Scan for the cell matching the given text and deliver its (x, y) coordinate at center. 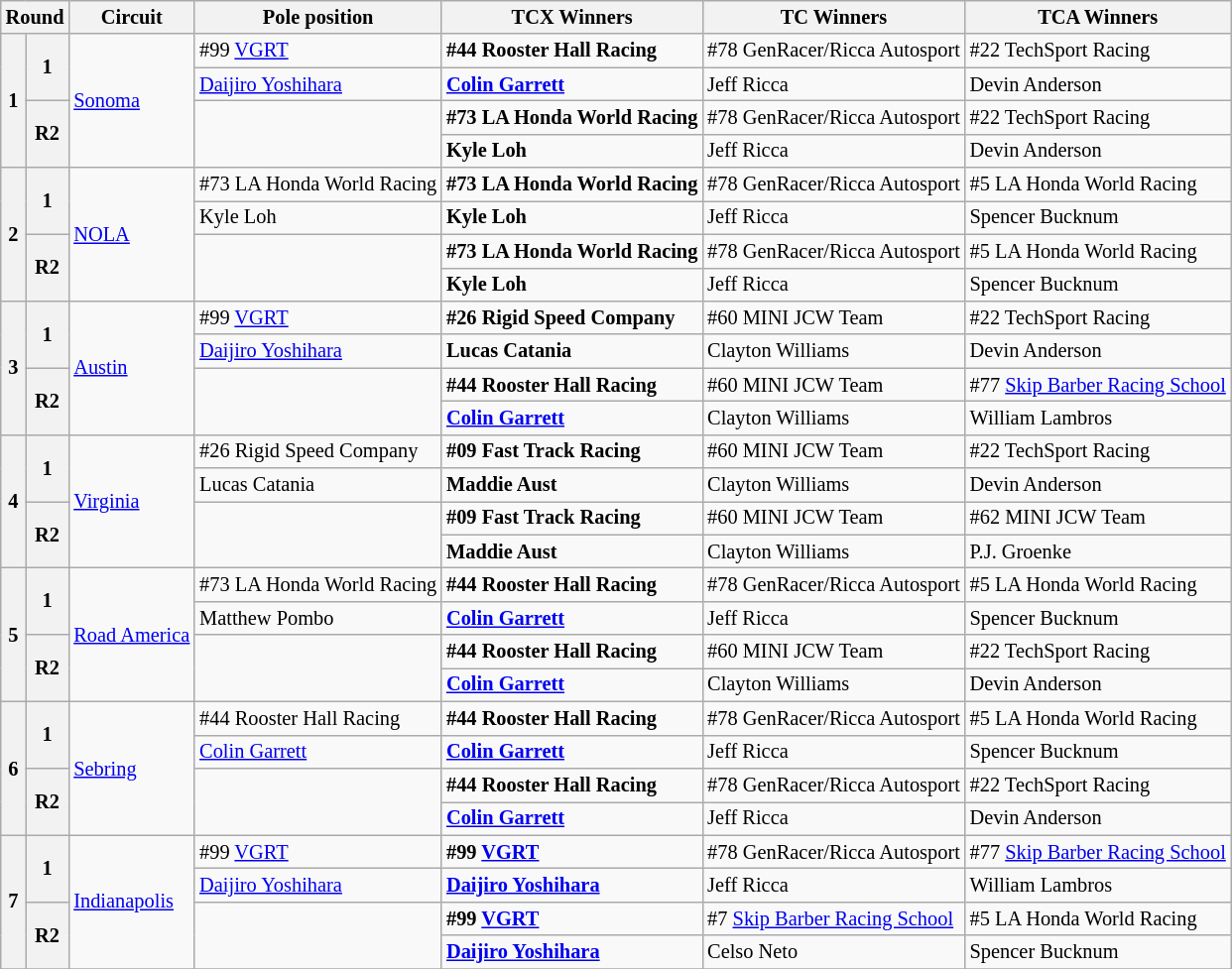
Indianapolis (131, 903)
NOLA (131, 234)
Virginia (131, 502)
7 (14, 903)
Pole position (317, 17)
Austin (131, 367)
#7 Skip Barber Racing School (833, 918)
Road America (131, 635)
Sebring (131, 768)
TCX Winners (571, 17)
6 (14, 768)
TCA Winners (1098, 17)
4 (14, 502)
Matthew Pombo (317, 618)
Circuit (131, 17)
#62 MINI JCW Team (1098, 518)
TC Winners (833, 17)
P.J. Groenke (1098, 551)
2 (14, 234)
Celso Neto (833, 952)
3 (14, 367)
Round (36, 17)
Sonoma (131, 101)
5 (14, 635)
